Determine the (X, Y) coordinate at the center of the cell enclosing the given text.  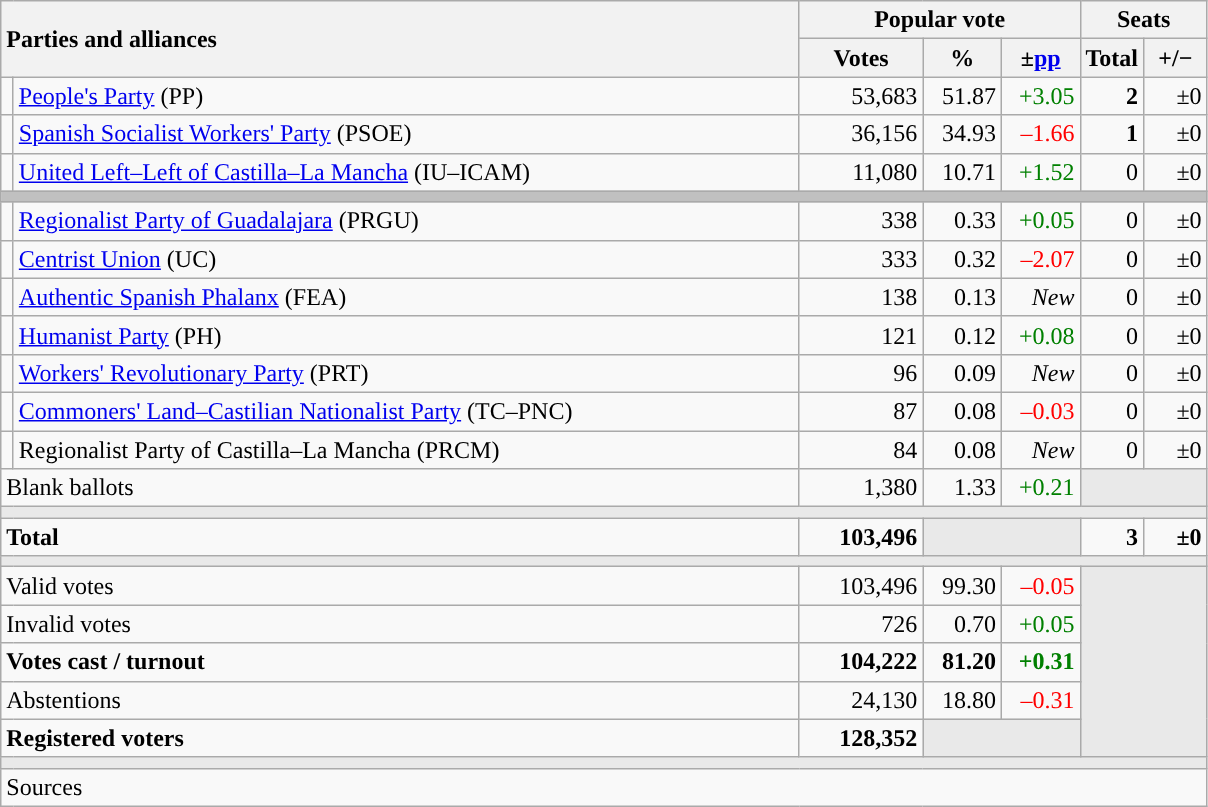
Authentic Spanish Phalanx (FEA) (406, 297)
1 (1112, 134)
138 (861, 297)
+0.08 (1040, 335)
96 (861, 373)
Popular vote (940, 20)
Invalid votes (400, 624)
–1.66 (1040, 134)
Humanist Party (PH) (406, 335)
51.87 (962, 96)
0.33 (962, 221)
333 (861, 259)
Parties and alliances (400, 39)
0.13 (962, 297)
338 (861, 221)
–0.05 (1040, 586)
Abstentions (400, 700)
Valid votes (400, 586)
Votes cast / turnout (400, 662)
±pp (1040, 58)
10.71 (962, 172)
24,130 (861, 700)
121 (861, 335)
Commoners' Land–Castilian Nationalist Party (TC–PNC) (406, 411)
Votes (861, 58)
2 (1112, 96)
0.70 (962, 624)
+3.05 (1040, 96)
36,156 (861, 134)
53,683 (861, 96)
104,222 (861, 662)
Seats (1144, 20)
3 (1112, 537)
128,352 (861, 738)
18.80 (962, 700)
81.20 (962, 662)
0.12 (962, 335)
1,380 (861, 488)
–0.31 (1040, 700)
People's Party (PP) (406, 96)
99.30 (962, 586)
Workers' Revolutionary Party (PRT) (406, 373)
Centrist Union (UC) (406, 259)
Blank ballots (400, 488)
+0.21 (1040, 488)
–2.07 (1040, 259)
11,080 (861, 172)
Sources (604, 787)
+0.31 (1040, 662)
United Left–Left of Castilla–La Mancha (IU–ICAM) (406, 172)
–0.03 (1040, 411)
0.32 (962, 259)
0.09 (962, 373)
% (962, 58)
87 (861, 411)
34.93 (962, 134)
Spanish Socialist Workers' Party (PSOE) (406, 134)
+1.52 (1040, 172)
Registered voters (400, 738)
Regionalist Party of Castilla–La Mancha (PRCM) (406, 449)
Regionalist Party of Guadalajara (PRGU) (406, 221)
1.33 (962, 488)
+/− (1176, 58)
726 (861, 624)
84 (861, 449)
